Search for the cell housing the specified text and yield its [x, y] center coordinate. 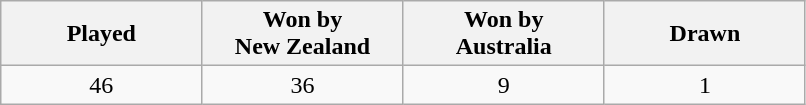
Won byAustralia [504, 34]
9 [504, 85]
Drawn [704, 34]
1 [704, 85]
46 [102, 85]
Won byNew Zealand [302, 34]
36 [302, 85]
Played [102, 34]
